Identify which cell holds the provided text, then report its (X, Y) central coordinate. 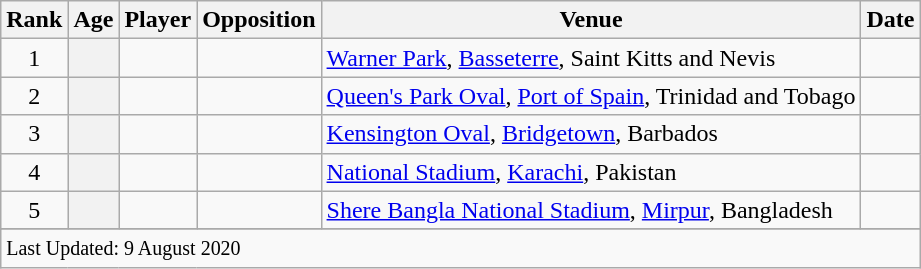
Last Updated: 9 August 2020 (460, 248)
Rank (34, 20)
2 (34, 96)
4 (34, 172)
Shere Bangla National Stadium, Mirpur, Bangladesh (591, 210)
Queen's Park Oval, Port of Spain, Trinidad and Tobago (591, 96)
Date (890, 20)
Age (94, 20)
National Stadium, Karachi, Pakistan (591, 172)
Venue (591, 20)
Player (158, 20)
5 (34, 210)
Opposition (259, 20)
Warner Park, Basseterre, Saint Kitts and Nevis (591, 58)
1 (34, 58)
Kensington Oval, Bridgetown, Barbados (591, 134)
3 (34, 134)
